For the text-containing cell, return its midpoint in [x, y] coordinate format. 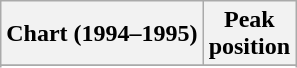
Peakposition [249, 34]
Chart (1994–1995) [102, 34]
